Capture the cell that displays the provided text and extract its [X, Y] central coordinate. 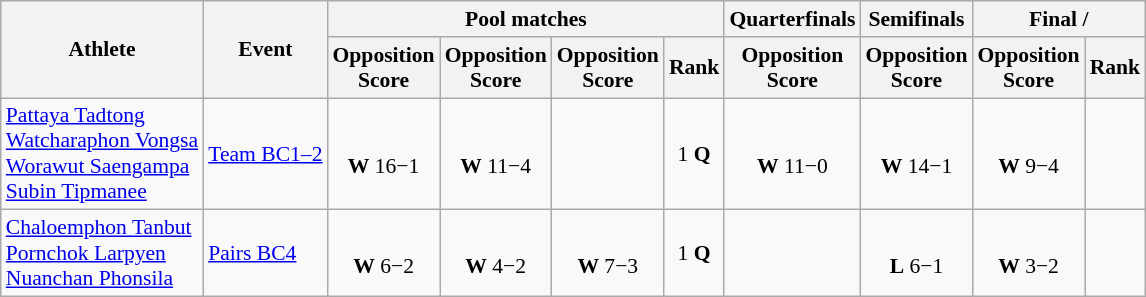
L 6−1 [916, 254]
Pool matches [526, 19]
Team BC1–2 [265, 154]
Pattaya Tadtong Watcharaphon Vongsa Worawut Saengampa Subin Tipmanee [102, 154]
W 3−2 [1028, 254]
W 16−1 [384, 154]
W 7−3 [608, 254]
Semifinals [916, 19]
W 11−4 [496, 154]
Final / [1058, 19]
W 11−0 [792, 154]
W 4−2 [496, 254]
Chaloemphon Tanbut Pornchok Larpyen Nuanchan Phonsila [102, 254]
Pairs BC4 [265, 254]
Event [265, 50]
Athlete [102, 50]
W 14−1 [916, 154]
W 6−2 [384, 254]
W 9−4 [1028, 154]
Quarterfinals [792, 19]
